From the cell containing the given text, extract its center point as [X, Y] coordinate. 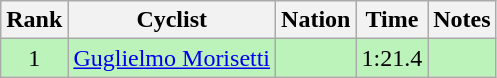
Time [392, 20]
Rank [34, 20]
1:21.4 [392, 58]
Cyclist [172, 20]
1 [34, 58]
Guglielmo Morisetti [172, 58]
Nation [316, 20]
Notes [462, 20]
